Return (X, Y) of the center of cell containing provided text 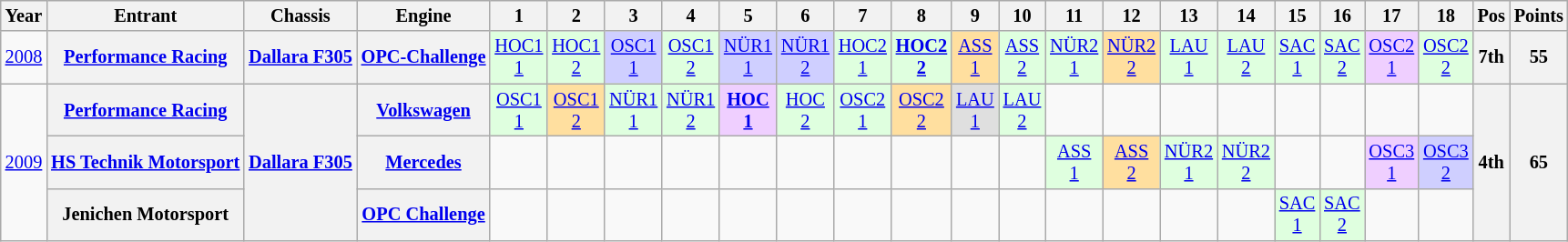
4th (1492, 162)
3 (634, 15)
HS Technik Motorsport (146, 162)
Mercedes (424, 162)
14 (1246, 15)
8 (921, 15)
Pos (1492, 15)
5 (748, 15)
65 (1539, 162)
55 (1539, 57)
HOC21 (863, 57)
Points (1539, 15)
11 (1074, 15)
Entrant (146, 15)
HOC12 (575, 57)
18 (1446, 15)
OSC31 (1392, 162)
Chassis (300, 15)
Volkswagen (424, 110)
7th (1492, 57)
17 (1392, 15)
HOC2 (805, 110)
HOC11 (519, 57)
HOC1 (748, 110)
15 (1297, 15)
6 (805, 15)
13 (1189, 15)
2 (575, 15)
2008 (24, 57)
Engine (424, 15)
OPC Challenge (424, 215)
4 (690, 15)
Jenichen Motorsport (146, 215)
9 (975, 15)
16 (1342, 15)
7 (863, 15)
10 (1023, 15)
12 (1131, 15)
Year (24, 15)
2009 (24, 162)
OPC-Challenge (424, 57)
HOC22 (921, 57)
OSC32 (1446, 162)
1 (519, 15)
